Pinpoint the cell where the given text exists, returning its (x, y) midpoint coordinate. 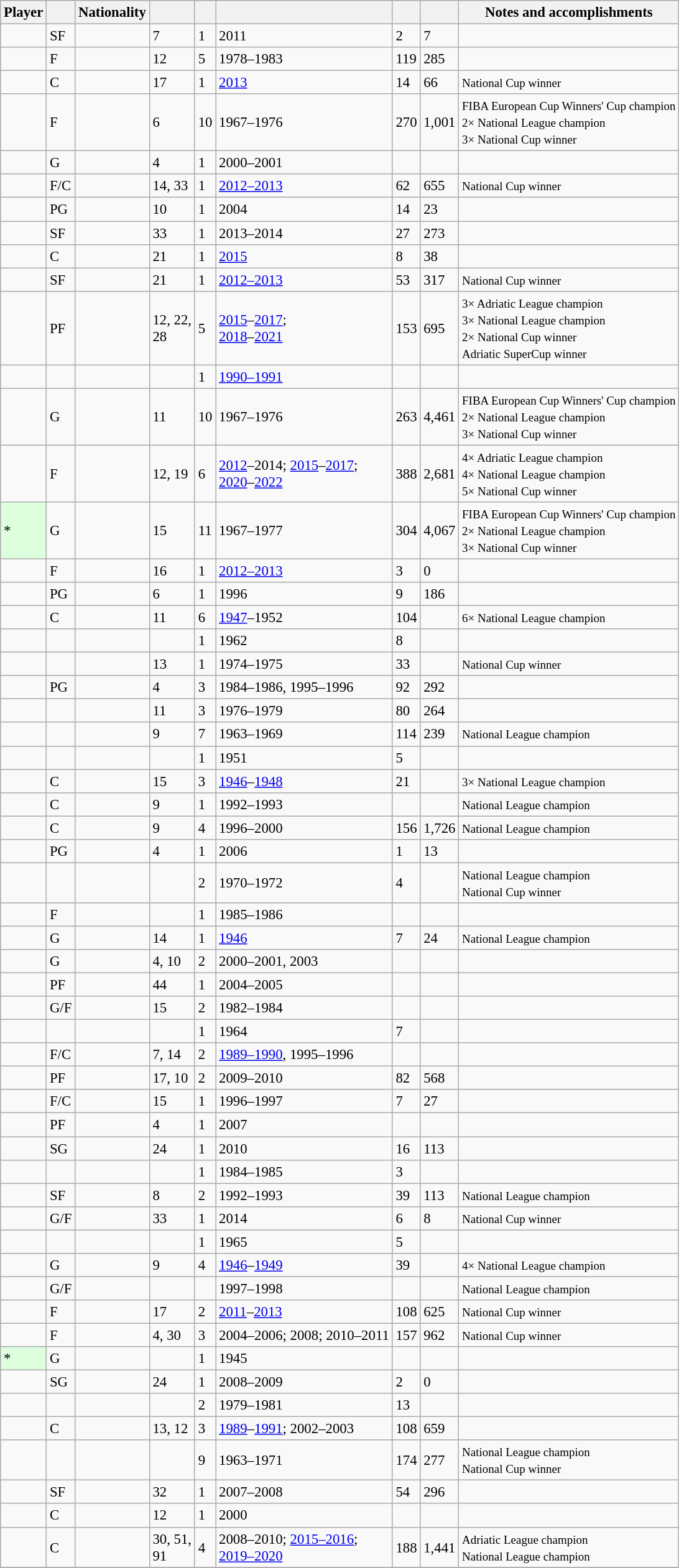
273 (440, 233)
2008–2009 (304, 1382)
2006 (304, 851)
625 (440, 1312)
1962 (304, 641)
264 (440, 711)
4,461 (440, 417)
2007–2008 (304, 1492)
38 (440, 256)
1,441 (440, 1547)
23 (440, 209)
66 (440, 83)
1,726 (440, 828)
2,681 (440, 474)
1979–1981 (304, 1405)
388 (407, 474)
1946–1948 (304, 781)
7, 14 (172, 1055)
2013–2014 (304, 233)
1947–1952 (304, 618)
2008–2010; 2015–2016;2019–2020 (304, 1547)
1989–1990, 1995–1996 (304, 1055)
1,001 (440, 122)
4, 30 (172, 1335)
12, 19 (172, 474)
292 (440, 687)
1974–1975 (304, 664)
3× National League champion (569, 781)
2000 (304, 1516)
Player (24, 12)
30, 51,91 (172, 1547)
156 (407, 828)
2015 (304, 256)
317 (440, 280)
2014 (304, 1218)
296 (440, 1492)
263 (407, 417)
6× National League champion (569, 618)
1982–1984 (304, 1008)
Adriatic League championNational League champion (569, 1547)
285 (440, 59)
1963–1971 (304, 1460)
2004–2006; 2008; 2010–2011 (304, 1335)
1990–1991 (304, 377)
53 (407, 280)
1965 (304, 1242)
2007 (304, 1125)
2013 (304, 83)
Notes and accomplishments (569, 12)
2004–2005 (304, 985)
114 (407, 735)
1964 (304, 1032)
1996–1997 (304, 1102)
2009–2010 (304, 1078)
153 (407, 328)
304 (407, 531)
1997–1998 (304, 1288)
82 (407, 1078)
277 (440, 1460)
14, 33 (172, 186)
1996 (304, 594)
1978–1983 (304, 59)
Nationality (112, 12)
1951 (304, 758)
1984–1986, 1995–1996 (304, 687)
12, 22,28 (172, 328)
2015–2017; 2018–2021 (304, 328)
104 (407, 618)
2000–2001 (304, 163)
4× Adriatic League champion4× National League champion5× National Cup winner (569, 474)
270 (407, 122)
44 (172, 985)
2000–2001, 2003 (304, 961)
4× National League champion (569, 1265)
3× Adriatic League champion3× National League champion2× National Cup winnerAdriatic SuperCup winner (569, 328)
119 (407, 59)
186 (440, 594)
4, 10 (172, 961)
1984–1985 (304, 1171)
695 (440, 328)
4,067 (440, 531)
174 (407, 1460)
1996–2000 (304, 828)
1946–1949 (304, 1265)
239 (440, 735)
80 (407, 711)
1976–1979 (304, 711)
962 (440, 1335)
32 (172, 1492)
1970–1972 (304, 883)
17, 10 (172, 1078)
1963–1969 (304, 735)
2010 (304, 1148)
188 (407, 1547)
157 (407, 1335)
1967–1977 (304, 531)
659 (440, 1429)
1989–1991; 2002–2003 (304, 1429)
1945 (304, 1359)
92 (407, 687)
2011 (304, 36)
568 (440, 1078)
2012–2014; 2015–2017; 2020–2022 (304, 474)
54 (407, 1492)
2004 (304, 209)
2011–2013 (304, 1312)
1985–1986 (304, 915)
62 (407, 186)
655 (440, 186)
13, 12 (172, 1429)
1946 (304, 938)
